Detect which cell encompasses the target text, then output its (X, Y) center coordinate. 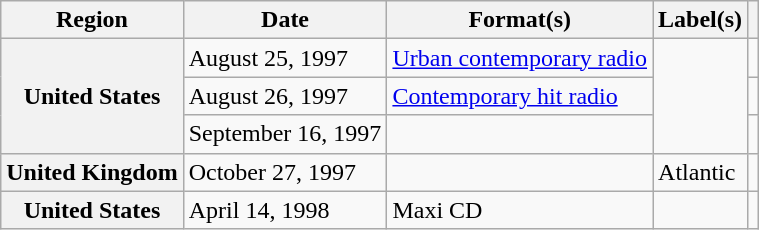
Maxi CD (520, 210)
August 25, 1997 (285, 58)
Urban contemporary radio (520, 58)
United Kingdom (92, 172)
Format(s) (520, 20)
Region (92, 20)
Contemporary hit radio (520, 96)
Label(s) (700, 20)
Atlantic (700, 172)
August 26, 1997 (285, 96)
September 16, 1997 (285, 134)
October 27, 1997 (285, 172)
Date (285, 20)
April 14, 1998 (285, 210)
